Determine the [x, y] coordinate at the center of the cell enclosing the given text.  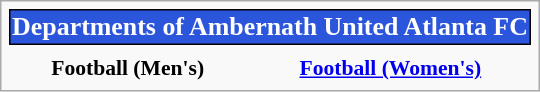
Football (Women's) [391, 68]
Departments of Ambernath United Atlanta FC [270, 27]
Football (Men's) [128, 68]
